Find where the given text appears and provide that cell's center as [X, Y] coordinate. 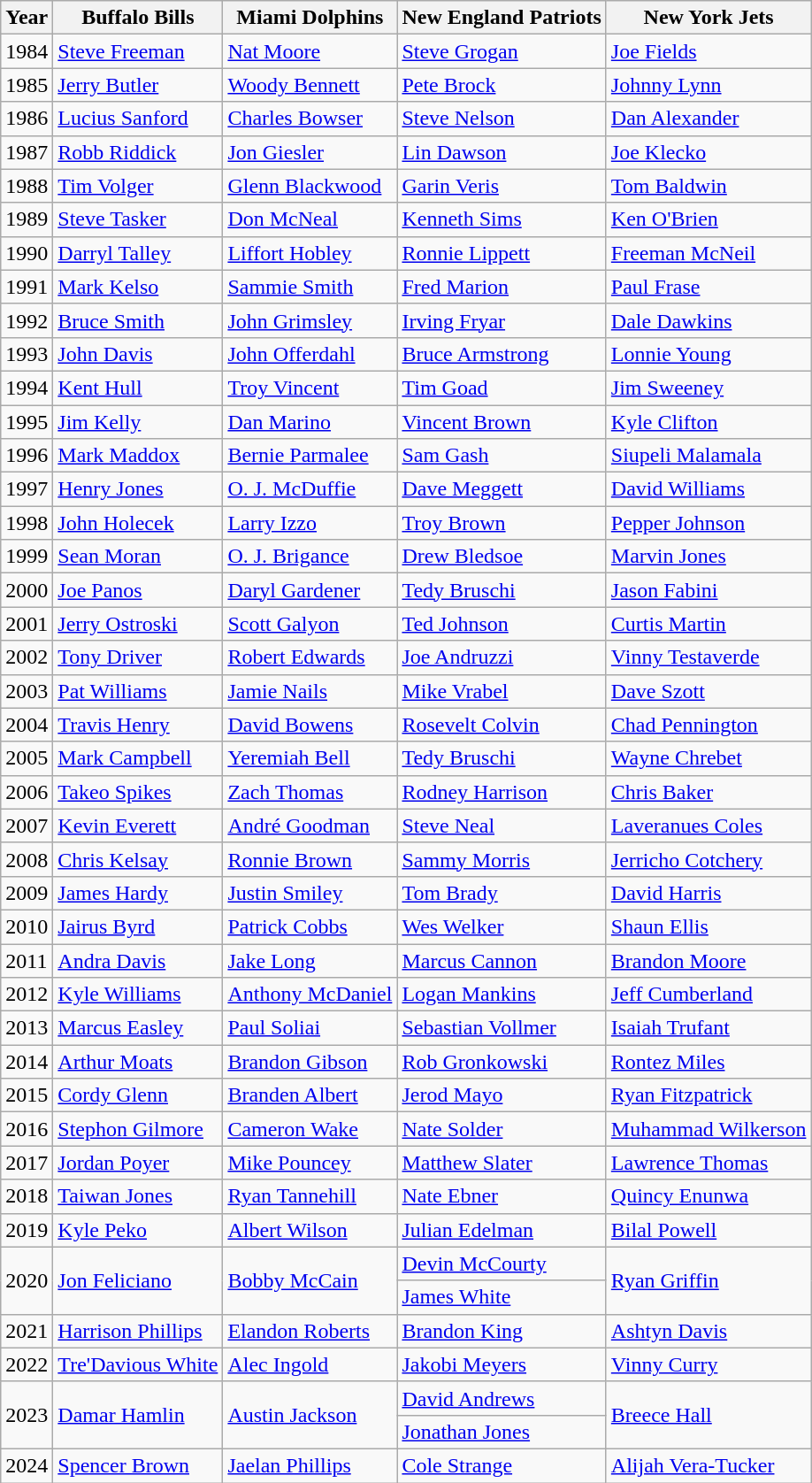
2001 [27, 624]
New York Jets [709, 18]
Darryl Talley [138, 253]
Pete Brock [502, 85]
Nate Ebner [502, 1196]
Jairus Byrd [138, 926]
Year [27, 18]
Tre'Davious White [138, 1364]
Zach Thomas [310, 792]
Mark Maddox [138, 456]
Sam Gash [502, 456]
Jim Kelly [138, 422]
Nat Moore [310, 51]
Rodney Harrison [502, 792]
Julian Edelman [502, 1230]
Jakobi Meyers [502, 1364]
Robb Riddick [138, 152]
2016 [27, 1129]
Branden Albert [310, 1095]
Taiwan Jones [138, 1196]
Buffalo Bills [138, 18]
1998 [27, 523]
Devin McCourty [502, 1264]
1991 [27, 287]
Alec Ingold [310, 1364]
Joe Panos [138, 590]
1999 [27, 557]
Miami Dolphins [310, 18]
Larry Izzo [310, 523]
Mike Vrabel [502, 691]
1984 [27, 51]
Jamie Nails [310, 691]
O. J. Brigance [310, 557]
David Williams [709, 489]
1989 [27, 219]
Drew Bledsoe [502, 557]
2006 [27, 792]
Ryan Tannehill [310, 1196]
Sean Moran [138, 557]
Woody Bennett [310, 85]
New England Patriots [502, 18]
1993 [27, 354]
Curtis Martin [709, 624]
Bruce Smith [138, 320]
Joe Klecko [709, 152]
Quincy Enunwa [709, 1196]
Bilal Powell [709, 1230]
Pepper Johnson [709, 523]
Tim Goad [502, 388]
Brandon King [502, 1331]
2005 [27, 758]
Garin Veris [502, 186]
Steve Freeman [138, 51]
1995 [27, 422]
Cameron Wake [310, 1129]
Tony Driver [138, 657]
Nate Solder [502, 1129]
Lucius Sanford [138, 119]
Mike Pouncey [310, 1163]
Chris Kelsay [138, 859]
2010 [27, 926]
Jerod Mayo [502, 1095]
Bruce Armstrong [502, 354]
1985 [27, 85]
Lawrence Thomas [709, 1163]
Logan Mankins [502, 995]
Brandon Gibson [310, 1062]
2021 [27, 1331]
2012 [27, 995]
Patrick Cobbs [310, 926]
Damar Hamlin [138, 1415]
Sebastian Vollmer [502, 1028]
Dale Dawkins [709, 320]
Sammie Smith [310, 287]
Jonathan Jones [502, 1432]
2017 [27, 1163]
Alijah Vera-Tucker [709, 1465]
Don McNeal [310, 219]
Glenn Blackwood [310, 186]
Dan Alexander [709, 119]
Breece Hall [709, 1415]
Mark Campbell [138, 758]
Brandon Moore [709, 960]
Lin Dawson [502, 152]
Stephon Gilmore [138, 1129]
Jim Sweeney [709, 388]
Marcus Easley [138, 1028]
Freeman McNeil [709, 253]
Jon Feliciano [138, 1280]
Justin Smiley [310, 893]
Takeo Spikes [138, 792]
John Holecek [138, 523]
Matthew Slater [502, 1163]
O. J. McDuffie [310, 489]
David Andrews [502, 1398]
Muhammad Wilkerson [709, 1129]
Joe Fields [709, 51]
Irving Fryar [502, 320]
1997 [27, 489]
Scott Galyon [310, 624]
Kyle Clifton [709, 422]
2002 [27, 657]
2009 [27, 893]
Yeremiah Bell [310, 758]
Andra Davis [138, 960]
Henry Jones [138, 489]
John Grimsley [310, 320]
Bobby McCain [310, 1280]
Dave Meggett [502, 489]
2008 [27, 859]
Fred Marion [502, 287]
Kenneth Sims [502, 219]
Tom Brady [502, 893]
Ryan Fitzpatrick [709, 1095]
2018 [27, 1196]
Pat Williams [138, 691]
Isaiah Trufant [709, 1028]
Vincent Brown [502, 422]
Steve Nelson [502, 119]
Ken O'Brien [709, 219]
Vinny Testaverde [709, 657]
2022 [27, 1364]
André Goodman [310, 826]
2024 [27, 1465]
Steve Grogan [502, 51]
Paul Soliai [310, 1028]
Bernie Parmalee [310, 456]
Wayne Chrebet [709, 758]
Chad Pennington [709, 725]
Ted Johnson [502, 624]
Jerry Butler [138, 85]
Troy Brown [502, 523]
2011 [27, 960]
Robert Edwards [310, 657]
Charles Bowser [310, 119]
Ashtyn Davis [709, 1331]
Albert Wilson [310, 1230]
James Hardy [138, 893]
Steve Tasker [138, 219]
Joe Andruzzi [502, 657]
Liffort Hobley [310, 253]
Steve Neal [502, 826]
1986 [27, 119]
Elandon Roberts [310, 1331]
Kent Hull [138, 388]
2015 [27, 1095]
Tom Baldwin [709, 186]
Kevin Everett [138, 826]
Tim Volger [138, 186]
Anthony McDaniel [310, 995]
Vinny Curry [709, 1364]
Jason Fabini [709, 590]
John Davis [138, 354]
Sammy Morris [502, 859]
Kyle Williams [138, 995]
Travis Henry [138, 725]
Ronnie Brown [310, 859]
2000 [27, 590]
2023 [27, 1415]
Arthur Moats [138, 1062]
Marvin Jones [709, 557]
Cordy Glenn [138, 1095]
Jeff Cumberland [709, 995]
2004 [27, 725]
Siupeli Malamala [709, 456]
1992 [27, 320]
David Harris [709, 893]
Rob Gronkowski [502, 1062]
2003 [27, 691]
Ryan Griffin [709, 1280]
Shaun Ellis [709, 926]
Jon Giesler [310, 152]
Cole Strange [502, 1465]
Laveranues Coles [709, 826]
Johnny Lynn [709, 85]
John Offerdahl [310, 354]
Lonnie Young [709, 354]
Wes Welker [502, 926]
Jerricho Cotchery [709, 859]
Daryl Gardener [310, 590]
1990 [27, 253]
1987 [27, 152]
Dan Marino [310, 422]
Jake Long [310, 960]
Chris Baker [709, 792]
Kyle Peko [138, 1230]
2020 [27, 1280]
Jaelan Phillips [310, 1465]
Jerry Ostroski [138, 624]
Rosevelt Colvin [502, 725]
Austin Jackson [310, 1415]
James White [502, 1297]
Spencer Brown [138, 1465]
1996 [27, 456]
2013 [27, 1028]
Mark Kelso [138, 287]
2019 [27, 1230]
David Bowens [310, 725]
Ronnie Lippett [502, 253]
Paul Frase [709, 287]
Dave Szott [709, 691]
Marcus Cannon [502, 960]
2007 [27, 826]
1988 [27, 186]
Jordan Poyer [138, 1163]
1994 [27, 388]
Troy Vincent [310, 388]
Rontez Miles [709, 1062]
2014 [27, 1062]
Harrison Phillips [138, 1331]
